Pinpoint the cell where the given text exists, returning its (x, y) midpoint coordinate. 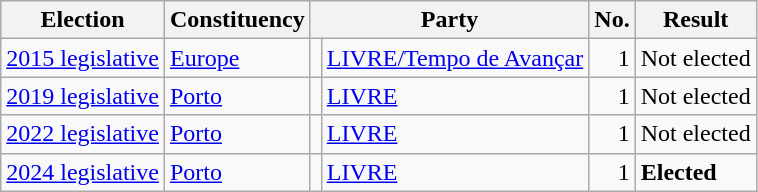
2024 legislative (83, 172)
LIVRE/Tempo de Avançar (455, 58)
2019 legislative (83, 96)
Europe (237, 58)
Party (450, 20)
Elected (696, 172)
Result (696, 20)
2015 legislative (83, 58)
Election (83, 20)
No. (612, 20)
Constituency (237, 20)
2022 legislative (83, 134)
